For the text-containing cell, return its midpoint in (X, Y) coordinate format. 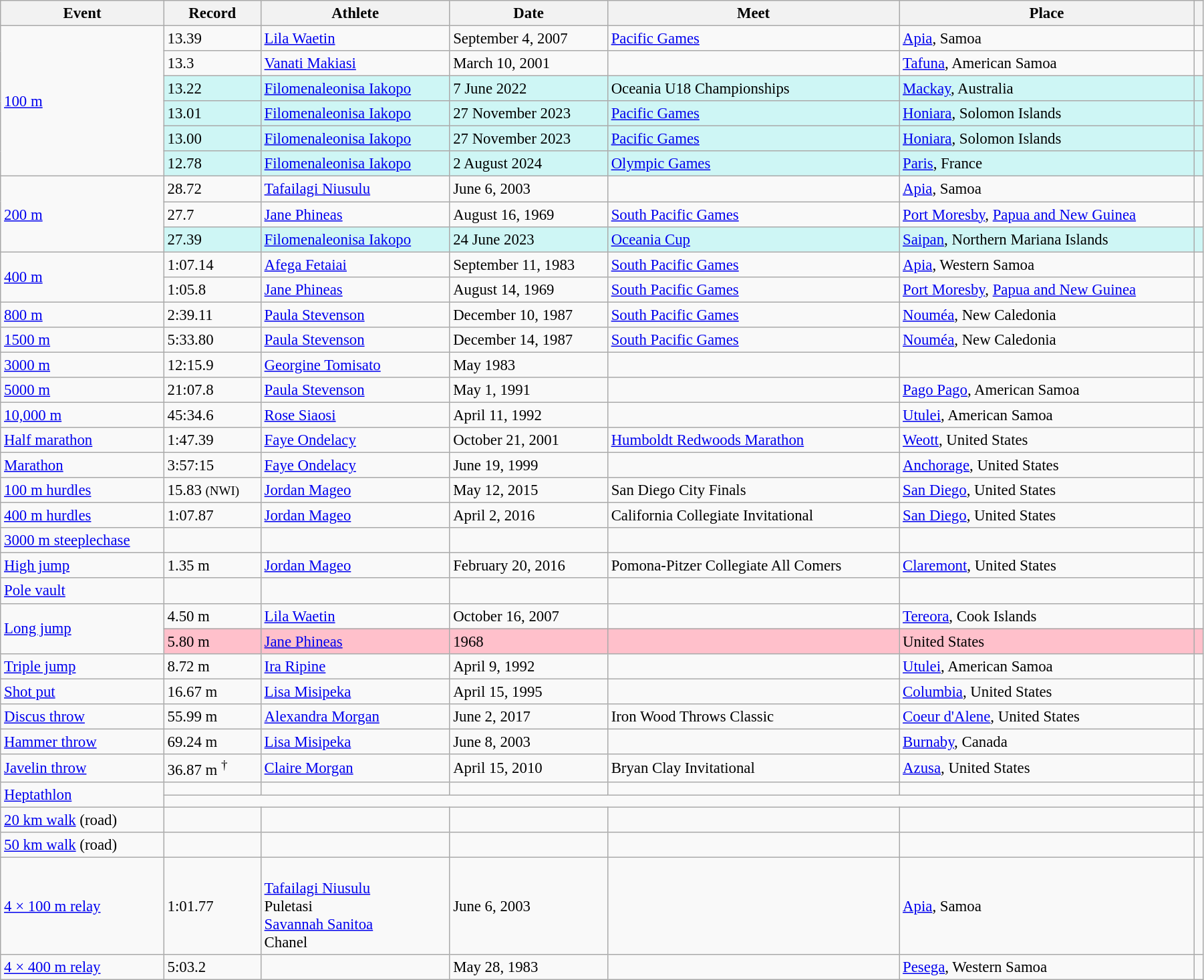
Date (529, 13)
2:39.11 (212, 315)
Javelin throw (82, 768)
1500 m (82, 340)
April 15, 2010 (529, 768)
400 m (82, 277)
Heptathlon (82, 795)
Place (1047, 13)
Pesega, Western Samoa (1047, 967)
27.39 (212, 239)
3:57:15 (212, 466)
Alexandra Morgan (355, 717)
March 10, 2001 (529, 63)
4 × 400 m relay (82, 967)
May 12, 2015 (529, 490)
Saipan, Northern Mariana Islands (1047, 239)
4 × 100 m relay (82, 907)
Claire Morgan (355, 768)
Hammer throw (82, 742)
Afega Fetaiai (355, 265)
Columbia, United States (1047, 691)
Oceania U18 Championships (753, 89)
Tereora, Cook Islands (1047, 616)
13.00 (212, 139)
San Diego City Finals (753, 490)
April 9, 1992 (529, 666)
Shot put (82, 691)
Olympic Games (753, 164)
27.7 (212, 214)
Apia, Western Samoa (1047, 265)
Pago Pago, American Samoa (1047, 390)
April 11, 1992 (529, 415)
12:15.9 (212, 365)
5.80 m (212, 641)
4.50 m (212, 616)
69.24 m (212, 742)
May 1983 (529, 365)
28.72 (212, 189)
June 2, 2017 (529, 717)
5:03.2 (212, 967)
200 m (82, 214)
Azusa, United States (1047, 768)
High jump (82, 566)
Pomona-Pitzer Collegiate All Comers (753, 566)
Tafuna, American Samoa (1047, 63)
September 11, 1983 (529, 265)
1:47.39 (212, 440)
100 m (82, 102)
Coeur d'Alene, United States (1047, 717)
June 8, 2003 (529, 742)
13.39 (212, 39)
Tafailagi Niusulu (355, 189)
California Collegiate Invitational (753, 516)
December 14, 1987 (529, 340)
Half marathon (82, 440)
Ira Ripine (355, 666)
United States (1047, 641)
1968 (529, 641)
Triple jump (82, 666)
Anchorage, United States (1047, 466)
10,000 m (82, 415)
3000 m (82, 365)
Oceania Cup (753, 239)
13.01 (212, 114)
50 km walk (road) (82, 845)
April 2, 2016 (529, 516)
15.83 (NWI) (212, 490)
Mackay, Australia (1047, 89)
24 June 2023 (529, 239)
May 28, 1983 (529, 967)
13.3 (212, 63)
13.22 (212, 89)
5000 m (82, 390)
1:07.14 (212, 265)
1:07.87 (212, 516)
Paris, France (1047, 164)
October 16, 2007 (529, 616)
Athlete (355, 13)
8.72 m (212, 666)
September 4, 2007 (529, 39)
Marathon (82, 466)
3000 m steeplechase (82, 540)
October 21, 2001 (529, 440)
Iron Wood Throws Classic (753, 717)
2 August 2024 (529, 164)
April 15, 1995 (529, 691)
36.87 m † (212, 768)
Rose Siaosi (355, 415)
Pole vault (82, 591)
Weott, United States (1047, 440)
August 16, 1969 (529, 214)
1.35 m (212, 566)
Discus throw (82, 717)
Burnaby, Canada (1047, 742)
1:05.8 (212, 289)
800 m (82, 315)
12.78 (212, 164)
Tafailagi NiusuluPuletasiSavannah SanitoaChanel (355, 907)
55.99 m (212, 717)
February 20, 2016 (529, 566)
Event (82, 13)
June 19, 1999 (529, 466)
5:33.80 (212, 340)
May 1, 1991 (529, 390)
7 June 2022 (529, 89)
August 14, 1969 (529, 289)
100 m hurdles (82, 490)
Humboldt Redwoods Marathon (753, 440)
December 10, 1987 (529, 315)
Bryan Clay Invitational (753, 768)
Record (212, 13)
45:34.6 (212, 415)
Georgine Tomisato (355, 365)
Claremont, United States (1047, 566)
21:07.8 (212, 390)
16.67 m (212, 691)
Meet (753, 13)
20 km walk (road) (82, 820)
1:01.77 (212, 907)
400 m hurdles (82, 516)
Vanati Makiasi (355, 63)
Long jump (82, 628)
